For the text-containing cell, return its midpoint in (x, y) coordinate format. 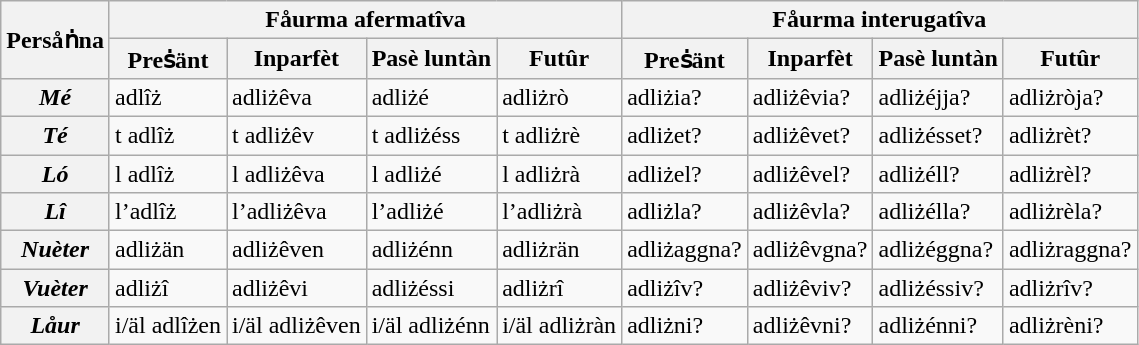
i/äl adliżêven (296, 326)
adlîż (168, 97)
adliżet? (685, 135)
Persåṅna (56, 40)
Nuèter (56, 250)
Ló (56, 173)
adliżésset? (938, 135)
adliżrän (560, 250)
adliżròja? (1070, 97)
t adliżrè (560, 135)
adliżaggna? (685, 250)
adliżêvi (296, 288)
Låur (56, 326)
adliżîv? (685, 288)
adliżän (168, 250)
Fåurma afermatîva (365, 20)
adliżel? (685, 173)
adliżrîv? (1070, 288)
adliżénni? (938, 326)
adliżla? (685, 212)
adliżni? (685, 326)
adliżraggna? (1070, 250)
adliżéjja? (938, 97)
adliżrò (560, 97)
adliżéssiv? (938, 288)
adliżrèla? (1070, 212)
i/äl adliżràn (560, 326)
adliżé (431, 97)
l adliżé (431, 173)
adliżia? (685, 97)
l adliżrà (560, 173)
l’adliżé (431, 212)
Mé (56, 97)
adliżrèt? (1070, 135)
adliżéll? (938, 173)
adliżêvni? (810, 326)
Fåurma interugatîva (880, 20)
adliżrî (560, 288)
adliżêva (296, 97)
adliżrèni? (1070, 326)
t adliżéss (431, 135)
adliżêvet? (810, 135)
i/äl adlîżen (168, 326)
adliżêven (296, 250)
adliżrèl? (1070, 173)
adliżêviv? (810, 288)
adliżéssi (431, 288)
adliżéggna? (938, 250)
l adliżêva (296, 173)
l’adliżêva (296, 212)
i/äl adliżénn (431, 326)
t adlîż (168, 135)
adliżénn (431, 250)
Té (56, 135)
adliżî (168, 288)
l’adlîż (168, 212)
adliżêvel? (810, 173)
adliżêvla? (810, 212)
l’adliżrà (560, 212)
adliżêvgna? (810, 250)
Vuèter (56, 288)
t adliżêv (296, 135)
adliżêvia? (810, 97)
l adlîż (168, 173)
Lî (56, 212)
adliżélla? (938, 212)
